Detect which cell encompasses the target text, then output its (x, y) center coordinate. 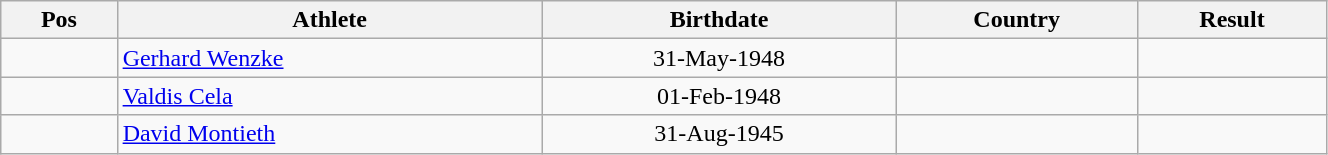
Athlete (330, 20)
David Montieth (330, 134)
Gerhard Wenzke (330, 58)
Country (1017, 20)
31-Aug-1945 (719, 134)
Result (1232, 20)
01-Feb-1948 (719, 96)
Valdis Cela (330, 96)
Pos (59, 20)
31-May-1948 (719, 58)
Birthdate (719, 20)
